Find where the given text appears and provide that cell's center as (x, y) coordinate. 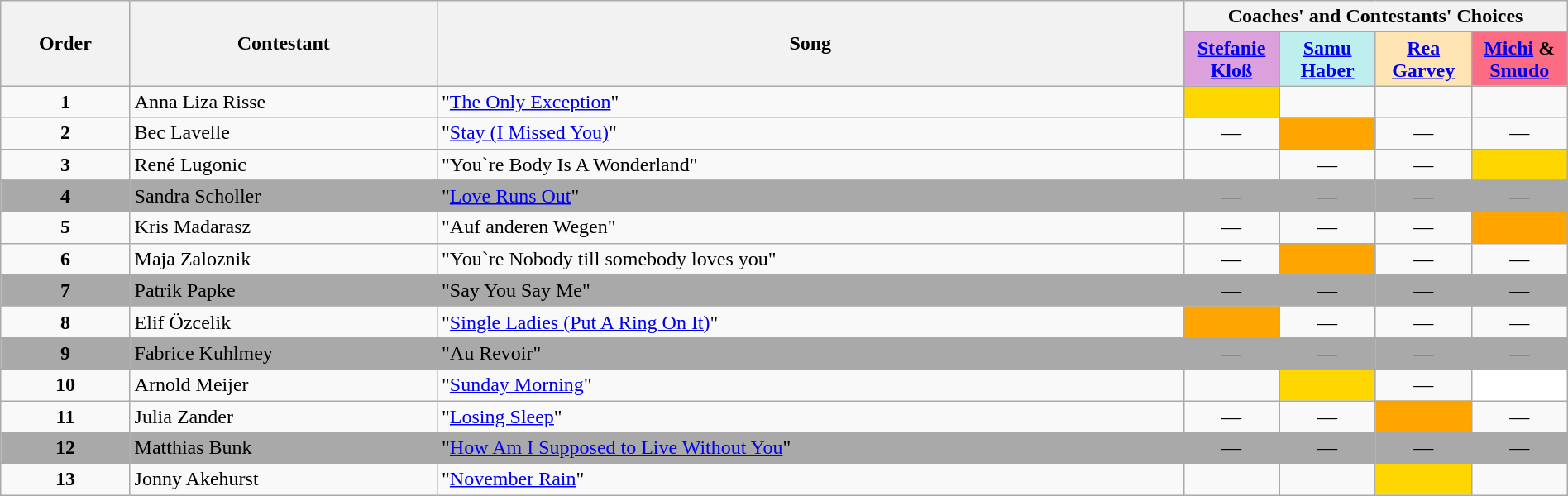
Arnold Meijer (283, 384)
13 (65, 479)
10 (65, 384)
Bec Lavelle (283, 133)
René Lugonic (283, 165)
Anna Liza Risse (283, 102)
Contestant (283, 43)
Elif Özcelik (283, 322)
"You`re Nobody till somebody loves you" (810, 259)
Stefanie Kloß (1231, 60)
2 (65, 133)
"Auf anderen Wegen" (810, 227)
1 (65, 102)
5 (65, 227)
11 (65, 416)
"Au Revoir" (810, 353)
Rea Garvey (1423, 60)
"How Am I Supposed to Live Without You" (810, 448)
Michi & Smudo (1519, 60)
Coaches' and Contestants' Choices (1375, 17)
"November Rain" (810, 479)
8 (65, 322)
Maja Zaloznik (283, 259)
3 (65, 165)
9 (65, 353)
Order (65, 43)
"Say You Say Me" (810, 290)
Matthias Bunk (283, 448)
"The Only Exception" (810, 102)
Fabrice Kuhlmey (283, 353)
"Losing Sleep" (810, 416)
Patrik Papke (283, 290)
7 (65, 290)
Song (810, 43)
6 (65, 259)
Jonny Akehurst (283, 479)
"Love Runs Out" (810, 196)
"Stay (I Missed You)" (810, 133)
Samu Haber (1327, 60)
"Single Ladies (Put A Ring On It)" (810, 322)
4 (65, 196)
12 (65, 448)
"Sunday Morning" (810, 384)
Kris Madarasz (283, 227)
Sandra Scholler (283, 196)
"You`re Body Is A Wonderland" (810, 165)
Julia Zander (283, 416)
